Output the (X, Y) coordinate of the center of the cell containing the given text.  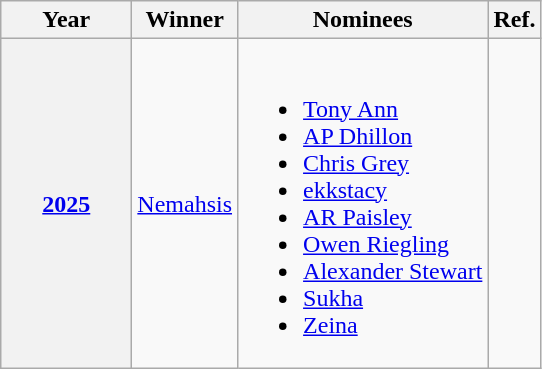
2025 (66, 204)
Tony AnnAP DhillonChris GreyekkstacyAR PaisleyOwen RieglingAlexander StewartSukhaZeina (363, 204)
Year (66, 20)
Nemahsis (185, 204)
Nominees (363, 20)
Ref. (514, 20)
Winner (185, 20)
